Search for the cell housing the specified text and yield its (x, y) center coordinate. 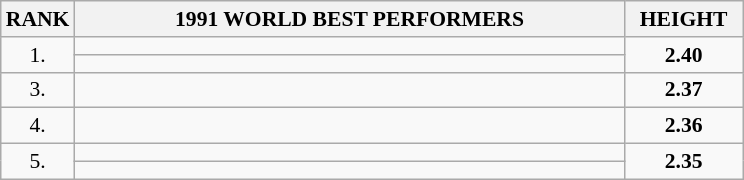
HEIGHT (684, 19)
3. (38, 90)
RANK (38, 19)
2.40 (684, 55)
5. (38, 162)
2.37 (684, 90)
2.36 (684, 126)
1. (38, 55)
4. (38, 126)
2.35 (684, 162)
1991 WORLD BEST PERFORMERS (349, 19)
